For the text-containing cell, return its midpoint in [X, Y] coordinate format. 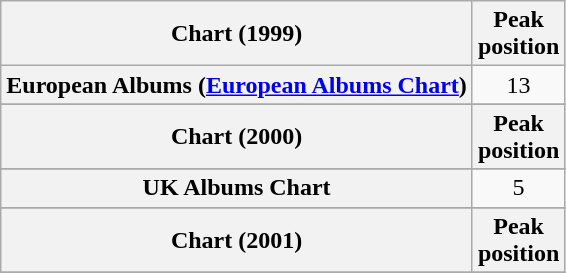
13 [518, 85]
UK Albums Chart [237, 188]
5 [518, 188]
Chart (2001) [237, 240]
European Albums (European Albums Chart) [237, 85]
Chart (2000) [237, 136]
Chart (1999) [237, 34]
